Extract the [x, y] coordinate from the center of the cell holding the provided text.  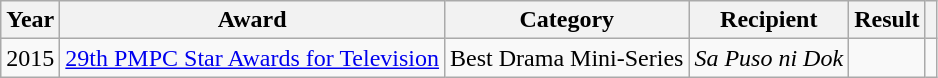
29th PMPC Star Awards for Television [252, 58]
2015 [30, 58]
Year [30, 20]
Recipient [769, 20]
Result [887, 20]
Best Drama Mini-Series [567, 58]
Sa Puso ni Dok [769, 58]
Award [252, 20]
Category [567, 20]
